Detect which cell encompasses the target text, then output its (x, y) center coordinate. 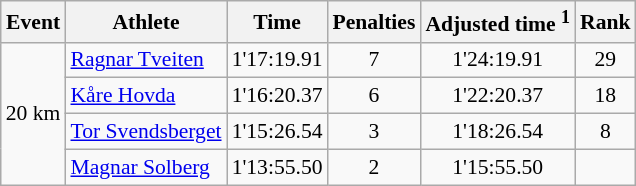
1'13:55.50 (278, 167)
Penalties (374, 22)
3 (374, 132)
1'22:20.37 (498, 96)
29 (606, 60)
7 (374, 60)
Kåre Hovda (146, 96)
Time (278, 22)
Rank (606, 22)
Athlete (146, 22)
Adjusted time 1 (498, 22)
Tor Svendsberget (146, 132)
6 (374, 96)
18 (606, 96)
Magnar Solberg (146, 167)
1'15:26.54 (278, 132)
1'15:55.50 (498, 167)
20 km (34, 113)
1'24:19.91 (498, 60)
1'18:26.54 (498, 132)
Event (34, 22)
8 (606, 132)
1'17:19.91 (278, 60)
2 (374, 167)
Ragnar Tveiten (146, 60)
1'16:20.37 (278, 96)
